Detect which cell encompasses the target text, then output its (x, y) center coordinate. 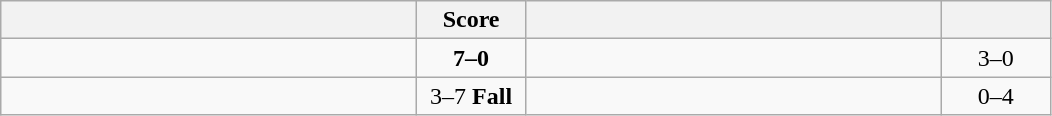
3–7 Fall (472, 96)
Score (472, 20)
3–0 (996, 58)
7–0 (472, 58)
0–4 (996, 96)
